Capture the cell that displays the provided text and extract its [x, y] central coordinate. 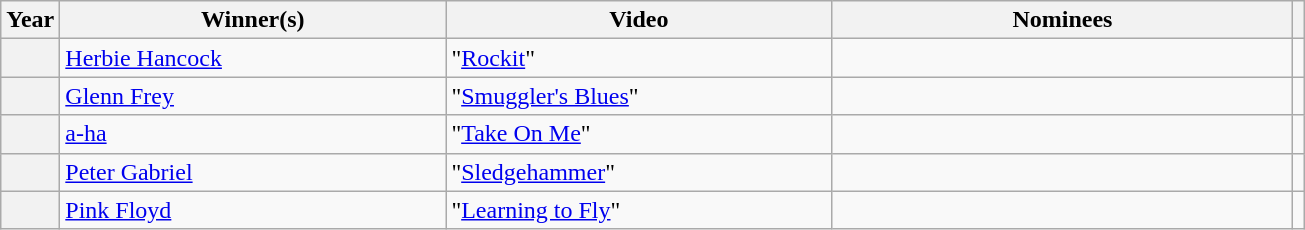
"Learning to Fly" [639, 210]
Peter Gabriel [253, 172]
"Rockit" [639, 58]
Year [30, 20]
"Smuggler's Blues" [639, 96]
Herbie Hancock [253, 58]
Pink Floyd [253, 210]
"Take On Me" [639, 134]
Video [639, 20]
"Sledgehammer" [639, 172]
Nominees [1062, 20]
Glenn Frey [253, 96]
Winner(s) [253, 20]
a-ha [253, 134]
